Locate the cell with the specified text and output its (x, y) center coordinate. 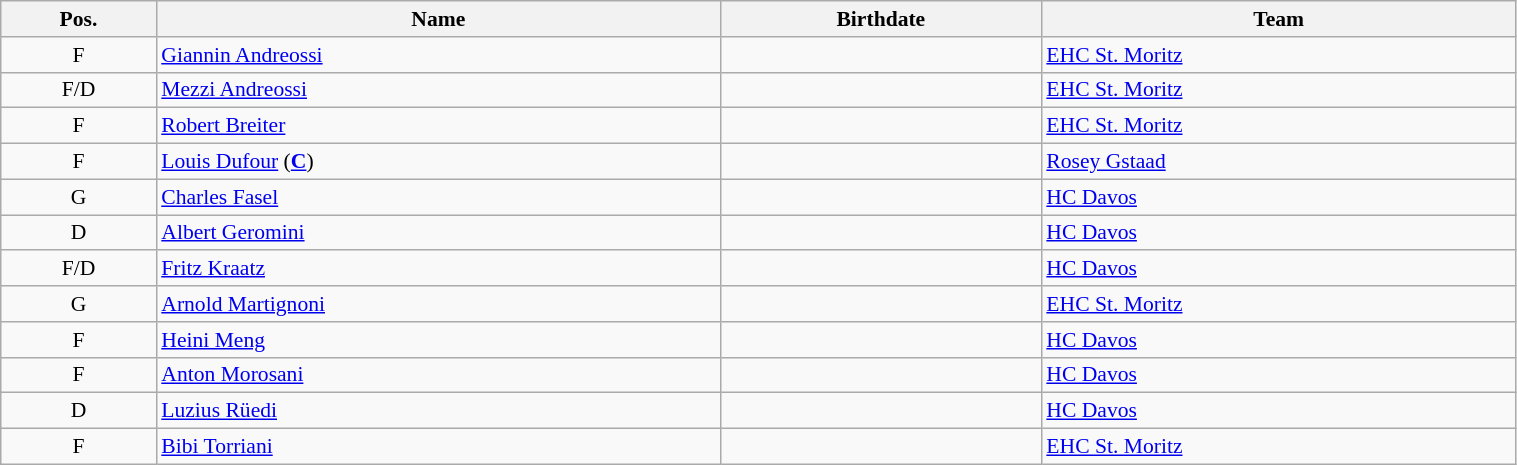
Charles Fasel (438, 197)
Luzius Rüedi (438, 411)
Pos. (78, 19)
Team (1278, 19)
Fritz Kraatz (438, 269)
Anton Morosani (438, 375)
Name (438, 19)
Heini Meng (438, 340)
Birthdate (880, 19)
Robert Breiter (438, 126)
Rosey Gstaad (1278, 162)
Mezzi Andreossi (438, 90)
Giannin Andreossi (438, 55)
Arnold Martignoni (438, 304)
Louis Dufour (C) (438, 162)
Bibi Torriani (438, 447)
Albert Geromini (438, 233)
